Detect which cell encompasses the target text, then output its (x, y) center coordinate. 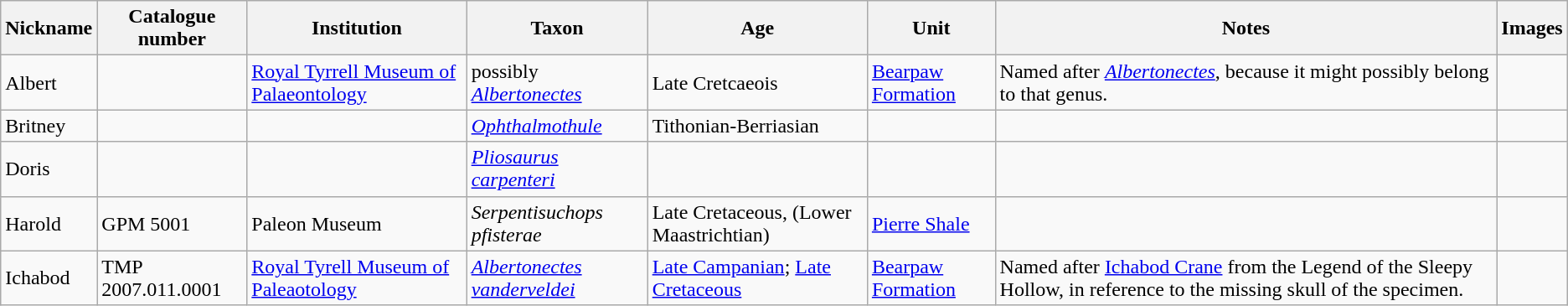
Institution (357, 29)
possibly Albertonectes (557, 82)
Catalogue number (173, 29)
Serpentisuchops pfisterae (557, 223)
TMP 2007.011.0001 (173, 278)
GPM 5001 (173, 223)
Albert (49, 82)
Royal Tyrell Museum of Paleaotology (357, 278)
Britney (49, 126)
Royal Tyrrell Museum of Palaeontology (357, 82)
Age (757, 29)
Paleon Museum (357, 223)
Late Cretcaeois (757, 82)
Unit (931, 29)
Albertonectes vanderveldei (557, 278)
Pliosaurus carpenteri (557, 169)
Doris (49, 169)
Taxon (557, 29)
Late Cretaceous, (Lower Maastrichtian) (757, 223)
Images (1532, 29)
Harold (49, 223)
Named after Ichabod Crane from the Legend of the Sleepy Hollow, in reference to the missing skull of the specimen. (1246, 278)
Pierre Shale (931, 223)
Ichabod (49, 278)
Ophthalmothule (557, 126)
Nickname (49, 29)
Tithonian-Berriasian (757, 126)
Late Campanian; Late Cretaceous (757, 278)
Notes (1246, 29)
Named after Albertonectes, because it might possibly belong to that genus. (1246, 82)
